For the text-containing cell, return its midpoint in [X, Y] coordinate format. 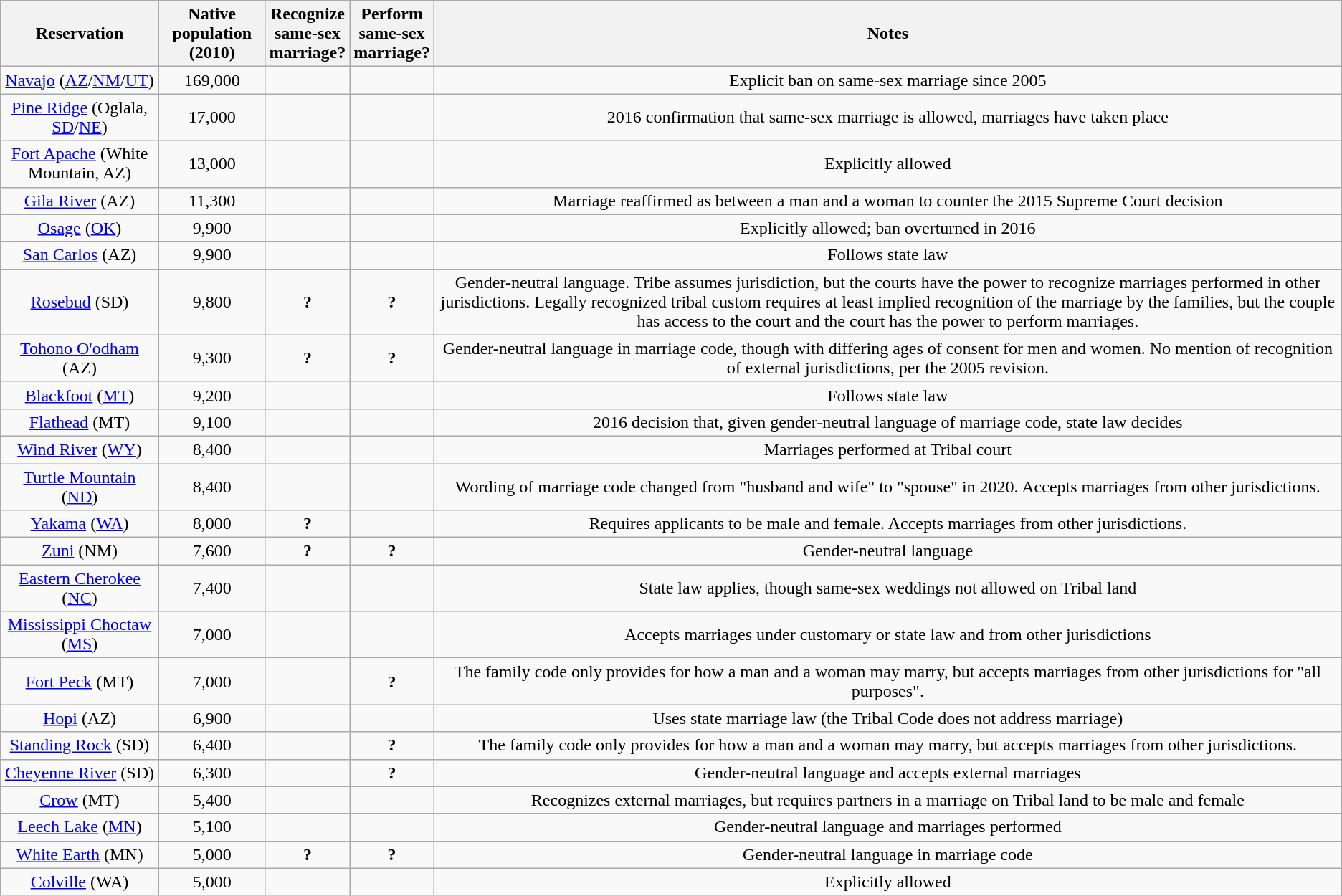
White Earth (MN) [80, 854]
9,100 [212, 422]
8,000 [212, 524]
11,300 [212, 201]
Blackfoot (MT) [80, 395]
Wind River (WY) [80, 449]
Tohono O'odham (AZ) [80, 358]
Gila River (AZ) [80, 201]
Wording of marriage code changed from "husband and wife" to "spouse" in 2020. Accepts marriages from other jurisdictions. [887, 486]
9,300 [212, 358]
Fort Apache (White Mountain, AZ) [80, 163]
Gender-neutral language [887, 551]
Flathead (MT) [80, 422]
The family code only provides for how a man and a woman may marry, but accepts marriages from other jurisdictions. [887, 745]
Performsame-sexmarriage? [392, 34]
169,000 [212, 80]
Gender-neutral language and accepts external marriages [887, 773]
The family code only provides for how a man and a woman may marry, but accepts marriages from other jurisdictions for "all purposes". [887, 681]
Mississippi Choctaw (MS) [80, 635]
Osage (OK) [80, 228]
Explicitly allowed; ban overturned in 2016 [887, 228]
Requires applicants to be male and female. Accepts marriages from other jurisdictions. [887, 524]
Recognizesame-sexmarriage? [308, 34]
5,100 [212, 827]
Turtle Mountain (ND) [80, 486]
Explicit ban on same-sex marriage since 2005 [887, 80]
9,800 [212, 302]
Recognizes external marriages, but requires partners in a marriage on Tribal land to be male and female [887, 800]
Native population(2010) [212, 34]
Colville (WA) [80, 882]
2016 decision that, given gender-neutral language of marriage code, state law decides [887, 422]
Cheyenne River (SD) [80, 773]
Eastern Cherokee (NC) [80, 588]
13,000 [212, 163]
7,400 [212, 588]
6,400 [212, 745]
Yakama (WA) [80, 524]
Zuni (NM) [80, 551]
Marriage reaffirmed as between a man and a woman to counter the 2015 Supreme Court decision [887, 201]
Gender-neutral language and marriages performed [887, 827]
Fort Peck (MT) [80, 681]
Pine Ridge (Oglala, SD/NE) [80, 118]
6,900 [212, 718]
Rosebud (SD) [80, 302]
Notes [887, 34]
Marriages performed at Tribal court [887, 449]
6,300 [212, 773]
State law applies, though same-sex weddings not allowed on Tribal land [887, 588]
Uses state marriage law (the Tribal Code does not address marriage) [887, 718]
Leech Lake (MN) [80, 827]
Accepts marriages under customary or state law and from other jurisdictions [887, 635]
9,200 [212, 395]
Hopi (AZ) [80, 718]
San Carlos (AZ) [80, 255]
Gender-neutral language in marriage code [887, 854]
7,600 [212, 551]
2016 confirmation that same-sex marriage is allowed, marriages have taken place [887, 118]
Crow (MT) [80, 800]
17,000 [212, 118]
Navajo (AZ/NM/UT) [80, 80]
Standing Rock (SD) [80, 745]
Reservation [80, 34]
5,400 [212, 800]
